Search for the cell housing the specified text and yield its [X, Y] center coordinate. 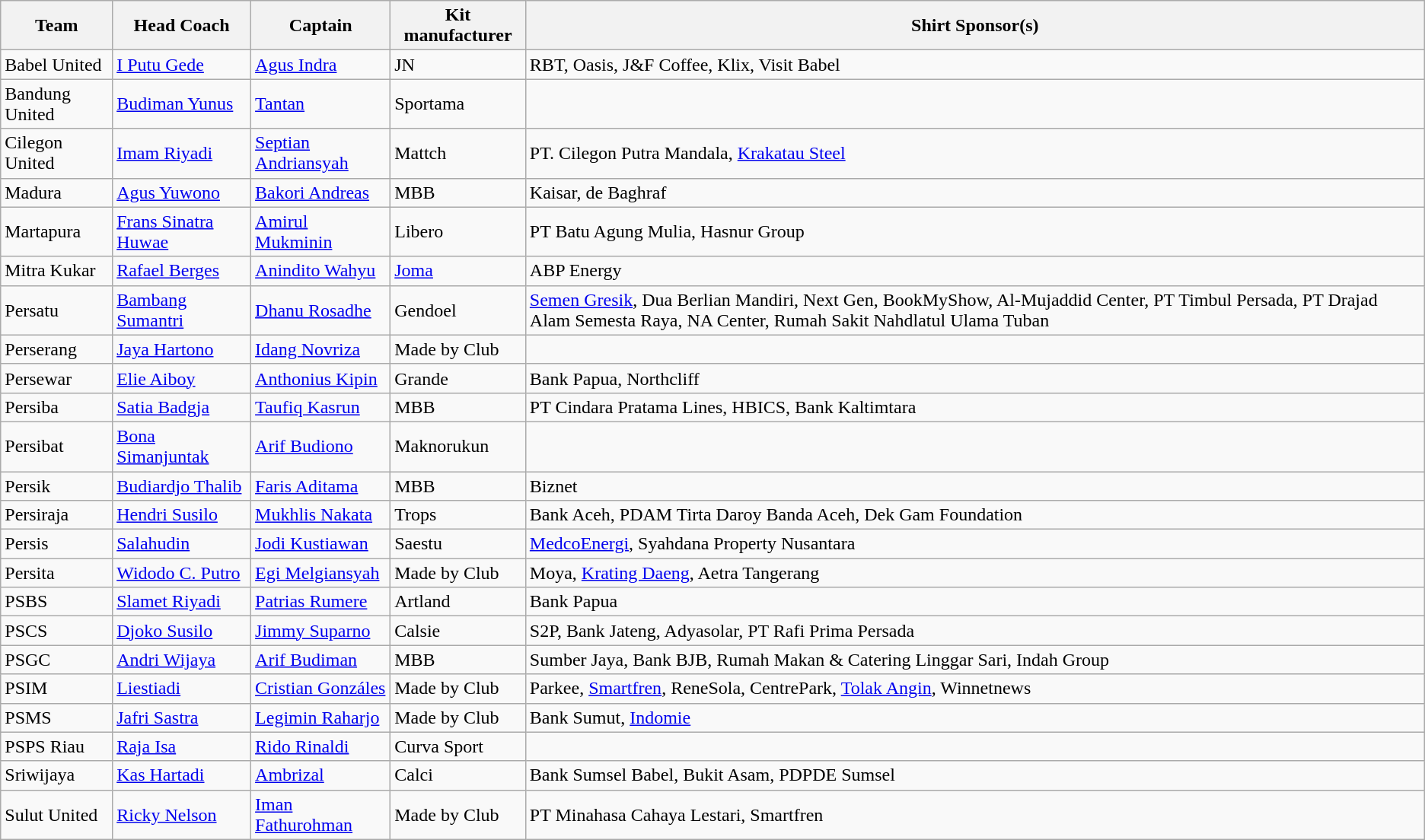
Bandung United [56, 103]
PSCS [56, 631]
Bank Sumsel Babel, Bukit Asam, PDPDE Sumsel [974, 775]
Patrias Rumere [321, 602]
Head Coach [182, 26]
Sumber Jaya, Bank BJB, Rumah Makan & Catering Linggar Sari, Indah Group [974, 660]
Shirt Sponsor(s) [974, 26]
Anthonius Kipin [321, 378]
Legimin Raharjo [321, 717]
Amirul Mukminin [321, 231]
Agus Indra [321, 65]
JN [458, 65]
Andri Wijaya [182, 660]
Bank Aceh, PDAM Tirta Daroy Banda Aceh, Dek Gam Foundation [974, 515]
Rido Rinaldi [321, 746]
Martapura [56, 231]
Gendoel [458, 310]
Jaya Hartono [182, 349]
Madura [56, 192]
Egi Melgiansyah [321, 573]
Elie Aiboy [182, 378]
Cilegon United [56, 154]
Persewar [56, 378]
Taufiq Kasrun [321, 407]
PSMS [56, 717]
Kaisar, de Baghraf [974, 192]
MedcoEnergi, Syahdana Property Nusantara [974, 544]
Ambrizal [321, 775]
RBT, Oasis, J&F Coffee, Klix, Visit Babel [974, 65]
Jafri Sastra [182, 717]
Jodi Kustiawan [321, 544]
Bank Sumut, Indomie [974, 717]
PSGC [56, 660]
Sulut United [56, 814]
Babel United [56, 65]
Idang Novriza [321, 349]
PT Cindara Pratama Lines, HBICS, Bank Kaltimtara [974, 407]
Biznet [974, 486]
Bambang Sumantri [182, 310]
Raja Isa [182, 746]
Persatu [56, 310]
Calsie [458, 631]
Imam Riyadi [182, 154]
Frans Sinatra Huwae [182, 231]
S2P, Bank Jateng, Adyasolar, PT Rafi Prima Persada [974, 631]
PSPS Riau [56, 746]
Salahudin [182, 544]
Bank Papua, Northcliff [974, 378]
Agus Yuwono [182, 192]
Hendri Susilo [182, 515]
Anindito Wahyu [321, 271]
Joma [458, 271]
Septian Andriansyah [321, 154]
PT. Cilegon Putra Mandala, Krakatau Steel [974, 154]
Parkee, Smartfren, ReneSola, CentrePark, Tolak Angin, Winnetnews [974, 689]
Artland [458, 602]
Captain [321, 26]
Ricky Nelson [182, 814]
Sriwijaya [56, 775]
Maknorukun [458, 446]
Djoko Susilo [182, 631]
Budiman Yunus [182, 103]
Persibat [56, 446]
Bona Simanjuntak [182, 446]
Persiraja [56, 515]
Persik [56, 486]
Kit manufacturer [458, 26]
Widodo C. Putro [182, 573]
Jimmy Suparno [321, 631]
PSBS [56, 602]
Liestiadi [182, 689]
Arif Budiono [321, 446]
PSIM [56, 689]
Calci [458, 775]
Rafael Berges [182, 271]
Persiba [56, 407]
Team [56, 26]
Mattch [458, 154]
Persita [56, 573]
Cristian Gonzáles [321, 689]
Faris Aditama [321, 486]
Grande [458, 378]
PT Batu Agung Mulia, Hasnur Group [974, 231]
ABP Energy [974, 271]
Satia Badgja [182, 407]
Iman Fathurohman [321, 814]
Arif Budiman [321, 660]
Persis [56, 544]
Tantan [321, 103]
PT Minahasa Cahaya Lestari, Smartfren [974, 814]
Slamet Riyadi [182, 602]
Mukhlis Nakata [321, 515]
Moya, Krating Daeng, Aetra Tangerang [974, 573]
Mitra Kukar [56, 271]
Kas Hartadi [182, 775]
Perserang [56, 349]
Dhanu Rosadhe [321, 310]
Trops [458, 515]
Sportama [458, 103]
Saestu [458, 544]
I Putu Gede [182, 65]
Bank Papua [974, 602]
Budiardjo Thalib [182, 486]
Bakori Andreas [321, 192]
Curva Sport [458, 746]
Libero [458, 231]
